Locate the cell with the specified text and output its (X, Y) center coordinate. 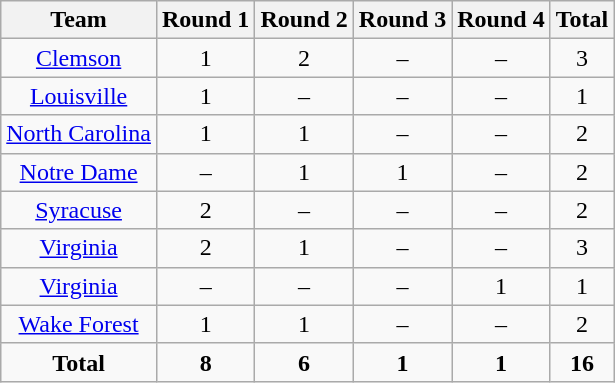
Clemson (79, 58)
Round 3 (402, 20)
Syracuse (79, 210)
Notre Dame (79, 172)
Wake Forest (79, 324)
Team (79, 20)
Round 4 (501, 20)
Round 1 (205, 20)
North Carolina (79, 134)
Round 2 (304, 20)
16 (582, 362)
Louisville (79, 96)
8 (205, 362)
6 (304, 362)
